Identify which cell holds the provided text, then report its (X, Y) central coordinate. 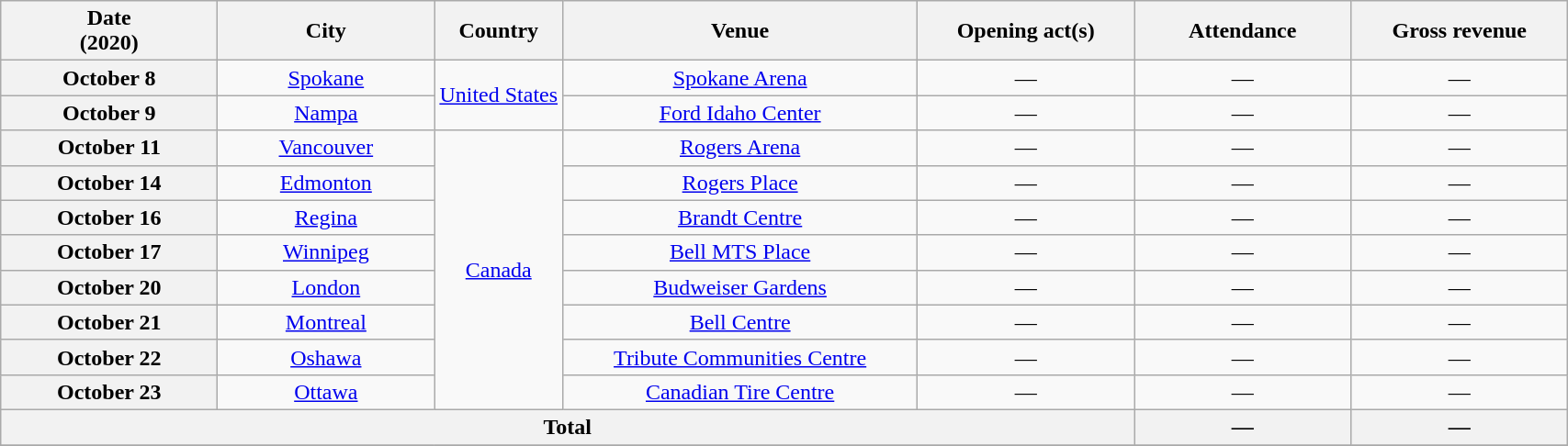
United States (499, 95)
Bell Centre (740, 322)
October 20 (109, 287)
Oshawa (326, 357)
Venue (740, 31)
Edmonton (326, 183)
Ottawa (326, 392)
Canadian Tire Centre (740, 392)
October 8 (109, 78)
City (326, 31)
Canada (499, 270)
Total (568, 427)
Opening act(s) (1026, 31)
October 22 (109, 357)
Rogers Place (740, 183)
Budweiser Gardens (740, 287)
London (326, 287)
Country (499, 31)
Spokane Arena (740, 78)
Montreal (326, 322)
Tribute Communities Centre (740, 357)
Nampa (326, 113)
October 21 (109, 322)
Attendance (1243, 31)
Spokane (326, 78)
Ford Idaho Center (740, 113)
October 17 (109, 252)
Date(2020) (109, 31)
October 16 (109, 217)
October 14 (109, 183)
October 23 (109, 392)
October 11 (109, 148)
Gross revenue (1460, 31)
October 9 (109, 113)
Regina (326, 217)
Vancouver (326, 148)
Bell MTS Place (740, 252)
Rogers Arena (740, 148)
Brandt Centre (740, 217)
Winnipeg (326, 252)
